From the cell containing the given text, extract its center point as (X, Y) coordinate. 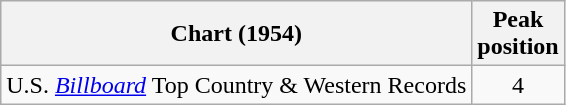
Chart (1954) (236, 34)
U.S. Billboard Top Country & Western Records (236, 85)
Peakposition (518, 34)
4 (518, 85)
